Provide the (X, Y) coordinate of the cell's center where the given text is located.  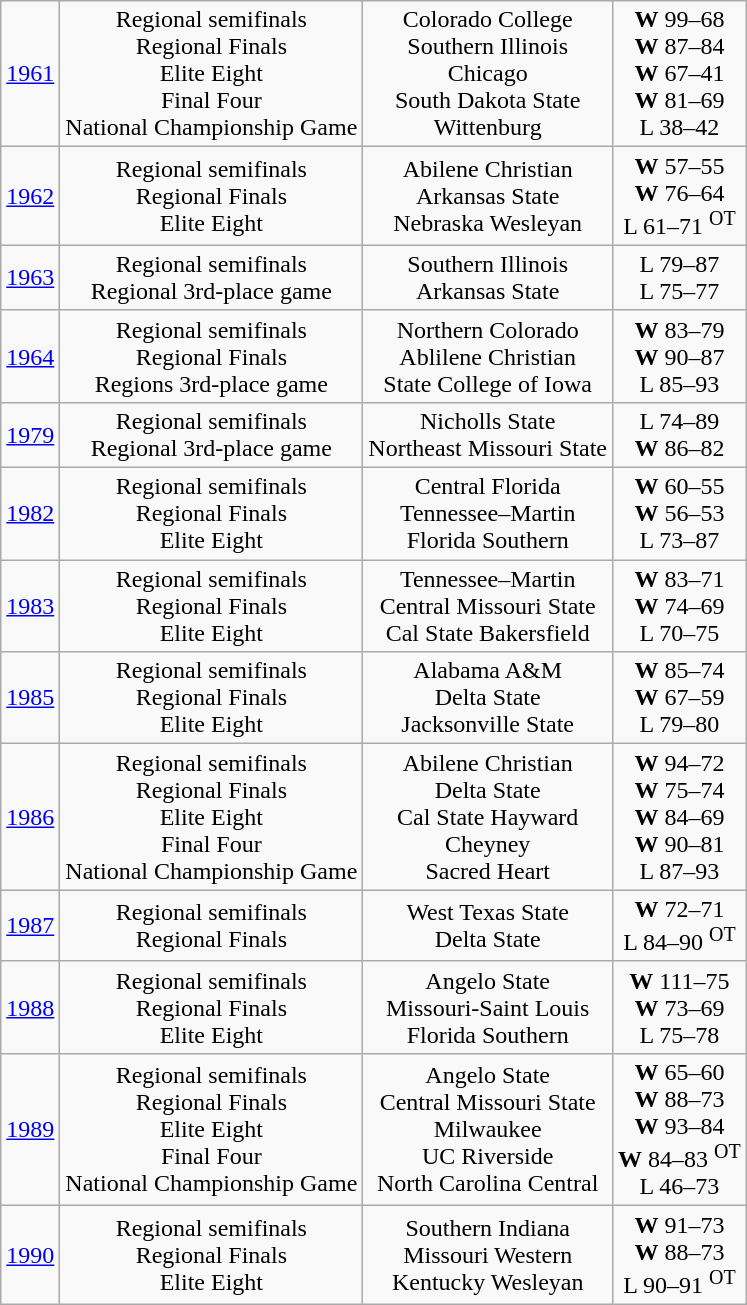
1985 (30, 698)
W 60–55W 56–53L 73–87 (680, 514)
W 72–71L 84–90 OT (680, 926)
W 91–73W 88–73L 90–91 OT (680, 1256)
W 99–68W 87–84W 67–41W 81–69L 38–42 (680, 74)
L 74–89W 86–82 (680, 434)
Southern IndianaMissouri WesternKentucky Wesleyan (488, 1256)
W 111–75W 73–69L 75–78 (680, 1007)
Angelo StateMissouri-Saint LouisFlorida Southern (488, 1007)
1982 (30, 514)
1986 (30, 817)
Abilene ChristianArkansas StateNebraska Wesleyan (488, 196)
1987 (30, 926)
W 85–74W 67–59L 79–80 (680, 698)
1962 (30, 196)
1963 (30, 278)
Colorado CollegeSouthern IllinoisChicagoSouth Dakota StateWittenburg (488, 74)
1964 (30, 356)
1990 (30, 1256)
1979 (30, 434)
1988 (30, 1007)
Regional semifinalsRegional Finals (212, 926)
W 83–79W 90–87L 85–93 (680, 356)
Northern ColoradoAblilene ChristianState College of Iowa (488, 356)
Abilene ChristianDelta StateCal State HaywardCheyneySacred Heart (488, 817)
W 65–60W 88–73W 93–84W 84–83 OTL 46–73 (680, 1130)
Alabama A&MDelta StateJacksonville State (488, 698)
Regional semifinalsRegional FinalsRegions 3rd-place game (212, 356)
Tennessee–MartinCentral Missouri StateCal State Bakersfield (488, 606)
1983 (30, 606)
W 57–55W 76–64L 61–71 OT (680, 196)
Central FloridaTennessee–MartinFlorida Southern (488, 514)
W 83–71W 74–69L 70–75 (680, 606)
Southern IllinoisArkansas State (488, 278)
1989 (30, 1130)
Angelo StateCentral Missouri StateMilwaukeeUC RiversideNorth Carolina Central (488, 1130)
Nicholls StateNortheast Missouri State (488, 434)
L 79–87L 75–77 (680, 278)
West Texas StateDelta State (488, 926)
W 94–72W 75–74W 84–69W 90–81L 87–93 (680, 817)
1961 (30, 74)
